Search for the cell housing the specified text and yield its (X, Y) center coordinate. 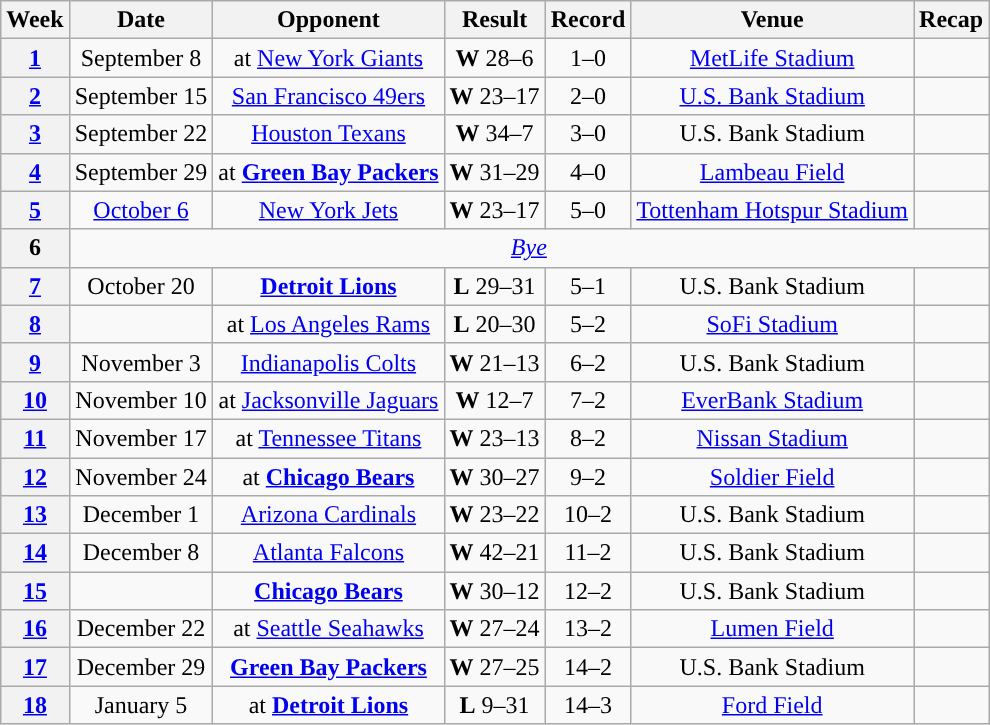
December 8 (141, 553)
September 29 (141, 172)
8 (35, 324)
Week (35, 20)
W 12–7 (494, 400)
W 31–29 (494, 172)
Lumen Field (772, 629)
October 20 (141, 286)
Soldier Field (772, 477)
8–2 (588, 438)
3 (35, 134)
7 (35, 286)
15 (35, 591)
at Chicago Bears (328, 477)
at Green Bay Packers (328, 172)
W 27–24 (494, 629)
September 8 (141, 58)
11 (35, 438)
3–0 (588, 134)
Arizona Cardinals (328, 515)
W 42–21 (494, 553)
5 (35, 210)
10 (35, 400)
14–3 (588, 705)
Bye (528, 248)
November 17 (141, 438)
November 10 (141, 400)
Tottenham Hotspur Stadium (772, 210)
November 3 (141, 362)
Venue (772, 20)
W 21–13 (494, 362)
L 29–31 (494, 286)
Recap (952, 20)
EverBank Stadium (772, 400)
12 (35, 477)
4–0 (588, 172)
SoFi Stadium (772, 324)
Date (141, 20)
at Jacksonville Jaguars (328, 400)
December 22 (141, 629)
Detroit Lions (328, 286)
1–0 (588, 58)
5–1 (588, 286)
18 (35, 705)
9 (35, 362)
September 15 (141, 96)
13–2 (588, 629)
6 (35, 248)
Record (588, 20)
17 (35, 667)
November 24 (141, 477)
W 23–13 (494, 438)
L 9–31 (494, 705)
7–2 (588, 400)
12–2 (588, 591)
5–0 (588, 210)
4 (35, 172)
5–2 (588, 324)
Ford Field (772, 705)
December 29 (141, 667)
W 34–7 (494, 134)
New York Jets (328, 210)
Result (494, 20)
Indianapolis Colts (328, 362)
1 (35, 58)
October 6 (141, 210)
13 (35, 515)
2–0 (588, 96)
San Francisco 49ers (328, 96)
at Detroit Lions (328, 705)
Lambeau Field (772, 172)
10–2 (588, 515)
14–2 (588, 667)
Green Bay Packers (328, 667)
at New York Giants (328, 58)
December 1 (141, 515)
MetLife Stadium (772, 58)
Atlanta Falcons (328, 553)
16 (35, 629)
W 27–25 (494, 667)
W 30–27 (494, 477)
W 28–6 (494, 58)
6–2 (588, 362)
14 (35, 553)
Opponent (328, 20)
at Los Angeles Rams (328, 324)
2 (35, 96)
September 22 (141, 134)
at Tennessee Titans (328, 438)
Nissan Stadium (772, 438)
Chicago Bears (328, 591)
January 5 (141, 705)
at Seattle Seahawks (328, 629)
9–2 (588, 477)
Houston Texans (328, 134)
W 23–22 (494, 515)
W 30–12 (494, 591)
L 20–30 (494, 324)
11–2 (588, 553)
